For the text-containing cell, return its midpoint in [X, Y] coordinate format. 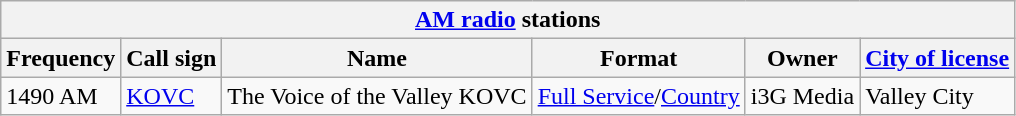
The Voice of the Valley KOVC [377, 96]
KOVC [172, 96]
Frequency [61, 58]
Call sign [172, 58]
Owner [802, 58]
Full Service/Country [638, 96]
i3G Media [802, 96]
Valley City [938, 96]
AM radio stations [508, 20]
Format [638, 58]
1490 AM [61, 96]
Name [377, 58]
City of license [938, 58]
